For the text-containing cell, return its midpoint in (X, Y) coordinate format. 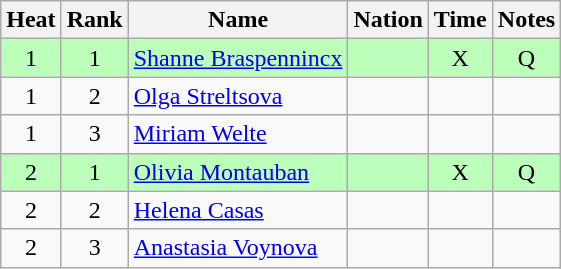
Shanne Braspennincx (238, 58)
Olivia Montauban (238, 172)
Helena Casas (238, 210)
Notes (526, 20)
Miriam Welte (238, 134)
Olga Streltsova (238, 96)
Heat (31, 20)
Anastasia Voynova (238, 248)
Rank (94, 20)
Name (238, 20)
Nation (388, 20)
Time (460, 20)
